Find where the given text appears and provide that cell's center as (x, y) coordinate. 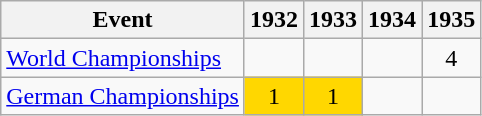
World Championships (123, 58)
Event (123, 20)
1932 (274, 20)
4 (452, 58)
German Championships (123, 96)
1934 (392, 20)
1933 (334, 20)
1935 (452, 20)
